Find where the given text appears and provide that cell's center as (x, y) coordinate. 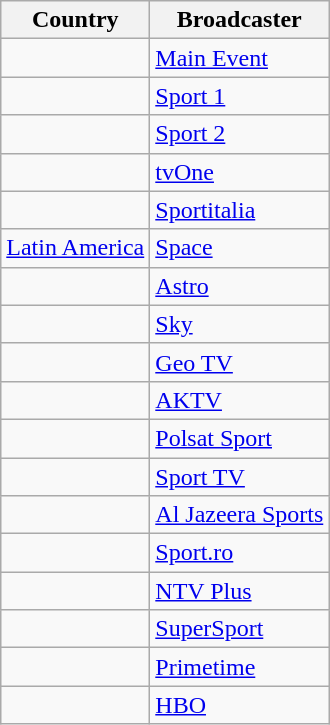
Country (76, 20)
Sky (240, 324)
Broadcaster (240, 20)
Polsat Sport (240, 438)
Primetime (240, 667)
NTV Plus (240, 591)
tvOne (240, 172)
Space (240, 248)
AKTV (240, 400)
Sport 1 (240, 96)
Sport TV (240, 477)
Sport.ro (240, 553)
Geo TV (240, 362)
SuperSport (240, 629)
Sport 2 (240, 134)
Latin America (76, 248)
Main Event (240, 58)
Al Jazeera Sports (240, 515)
Sportitalia (240, 210)
Astro (240, 286)
HBO (240, 705)
